Find where the given text appears and provide that cell's center as [x, y] coordinate. 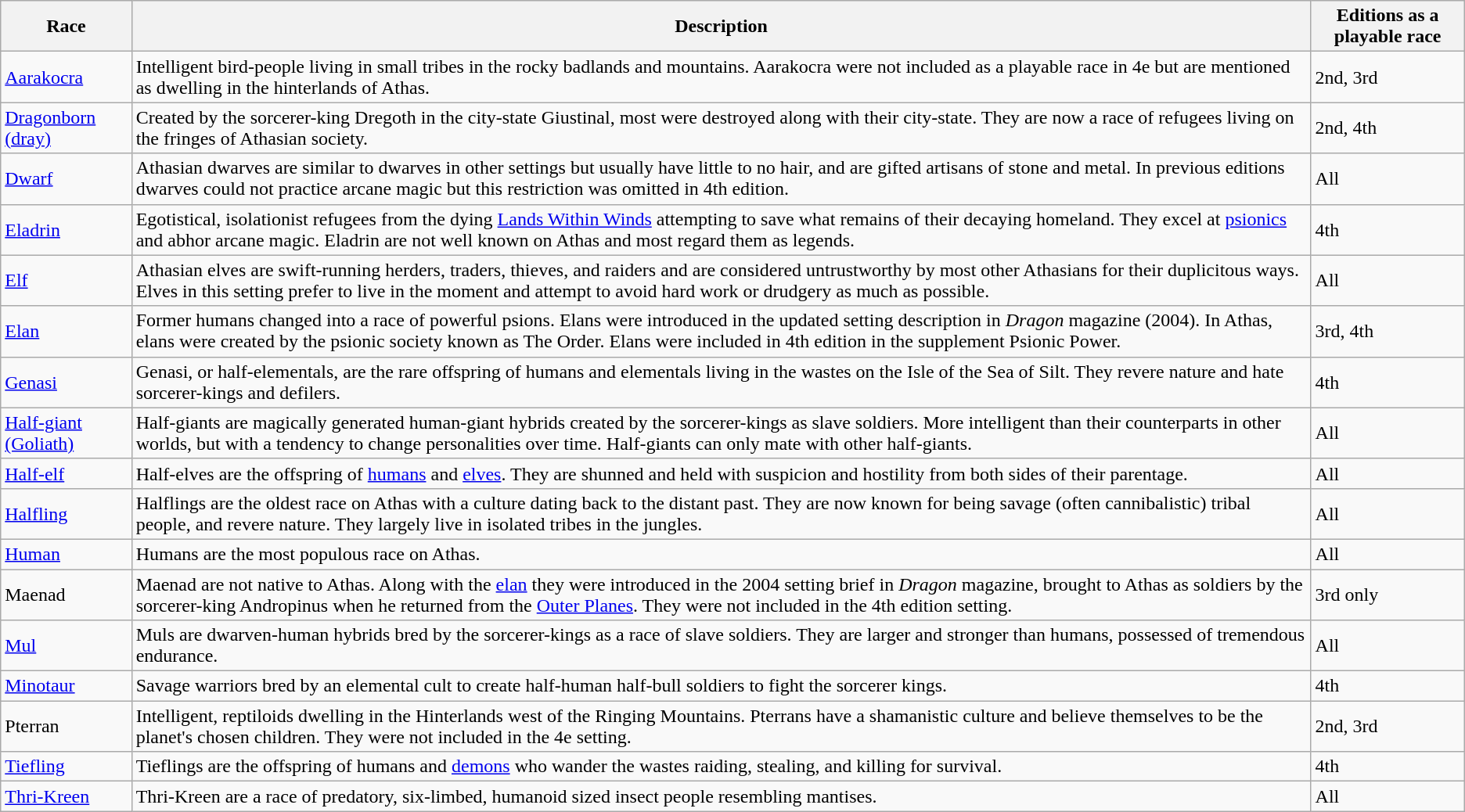
Dragonborn (dray) [66, 128]
Eladrin [66, 230]
3rd only [1388, 595]
Elan [66, 332]
Tieflings are the offspring of humans and demons who wander the wastes raiding, stealing, and killing for survival. [722, 767]
Race [66, 27]
Maenad [66, 595]
2nd, 4th [1388, 128]
Human [66, 554]
Savage warriors bred by an elemental cult to create half-human half-bull soldiers to fight the sorcerer kings. [722, 686]
Thri-Kreen are a race of predatory, six-limbed, humanoid sized insect people resembling mantises. [722, 796]
Thri-Kreen [66, 796]
Dwarf [66, 178]
Halfling [66, 513]
Mul [66, 646]
Humans are the most populous race on Athas. [722, 554]
Half-elf [66, 473]
Editions as a playable race [1388, 27]
Elf [66, 280]
3rd, 4th [1388, 332]
Description [722, 27]
Pterran [66, 726]
Minotaur [66, 686]
Tiefling [66, 767]
Aarakocra [66, 77]
Genasi [66, 382]
Half-giant (Goliath) [66, 433]
Half-elves are the offspring of humans and elves. They are shunned and held with suspicion and hostility from both sides of their parentage. [722, 473]
